Return the [x, y] coordinate for the center point of the cell that contains the specified text.  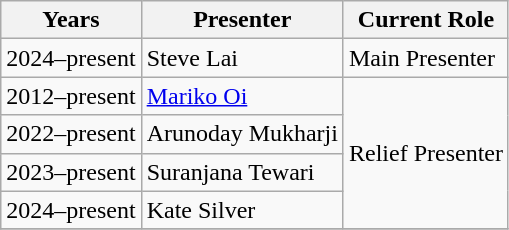
Presenter [242, 20]
2022–present [71, 134]
Relief Presenter [426, 153]
Current Role [426, 20]
Kate Silver [242, 210]
Years [71, 20]
Suranjana Tewari [242, 172]
2023–present [71, 172]
Arunoday Mukharji [242, 134]
Main Presenter [426, 58]
Mariko Oi [242, 96]
Steve Lai [242, 58]
2012–present [71, 96]
